From the cell containing the given text, extract its center point as [X, Y] coordinate. 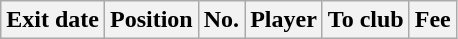
No. [221, 20]
Exit date [53, 20]
To club [366, 20]
Fee [432, 20]
Player [284, 20]
Position [151, 20]
